Return (x, y) of the center of cell containing provided text 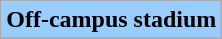
Off-campus stadium (112, 20)
